Locate the cell with the specified text and output its (x, y) center coordinate. 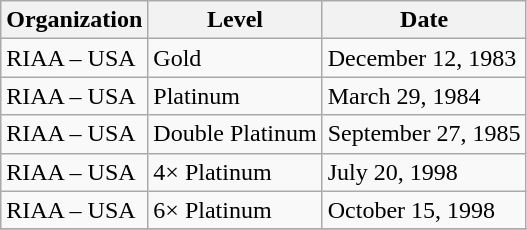
October 15, 1998 (424, 210)
Double Platinum (235, 134)
4× Platinum (235, 172)
Organization (74, 20)
Platinum (235, 96)
6× Platinum (235, 210)
July 20, 1998 (424, 172)
Gold (235, 58)
March 29, 1984 (424, 96)
September 27, 1985 (424, 134)
Date (424, 20)
December 12, 1983 (424, 58)
Level (235, 20)
